Provide the (x, y) coordinate of the cell's center where the given text is located.  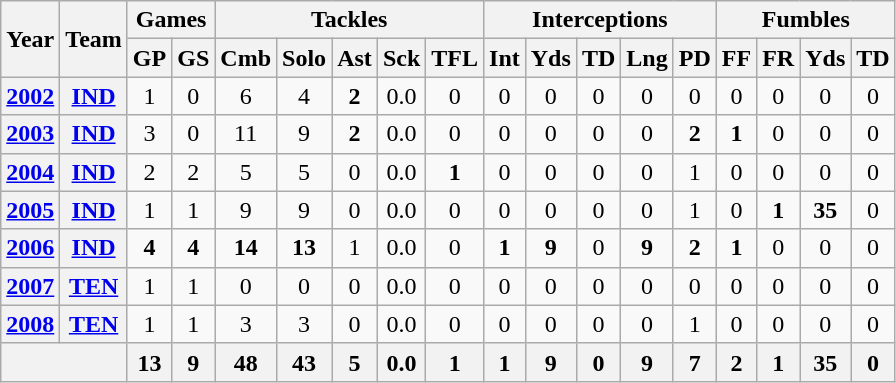
43 (304, 362)
Year (30, 39)
6 (246, 96)
GS (194, 58)
TFL (455, 58)
14 (246, 248)
48 (246, 362)
Sck (401, 58)
2005 (30, 210)
Games (170, 20)
2003 (30, 134)
FF (736, 58)
Tackles (350, 20)
Cmb (246, 58)
FR (778, 58)
Team (94, 39)
2002 (30, 96)
PD (694, 58)
7 (694, 362)
Interceptions (600, 20)
2004 (30, 172)
GP (149, 58)
Lng (647, 58)
11 (246, 134)
2008 (30, 324)
Ast (355, 58)
Fumbles (806, 20)
Int (505, 58)
2007 (30, 286)
2006 (30, 248)
Solo (304, 58)
